Pinpoint the cell where the given text exists, returning its [x, y] midpoint coordinate. 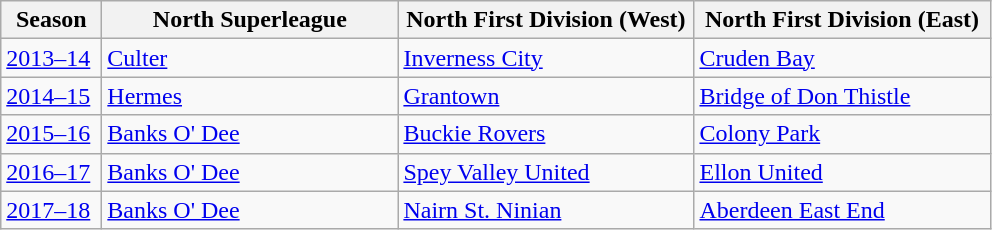
Culter [250, 58]
North First Division (East) [842, 20]
Inverness City [546, 58]
Season [52, 20]
Spey Valley United [546, 172]
2016–17 [52, 172]
Aberdeen East End [842, 210]
North Superleague [250, 20]
Colony Park [842, 134]
2014–15 [52, 96]
Ellon United [842, 172]
2015–16 [52, 134]
Cruden Bay [842, 58]
2013–14 [52, 58]
2017–18 [52, 210]
Bridge of Don Thistle [842, 96]
North First Division (West) [546, 20]
Hermes [250, 96]
Grantown [546, 96]
Nairn St. Ninian [546, 210]
Buckie Rovers [546, 134]
